Return [x, y] of the center of cell containing provided text 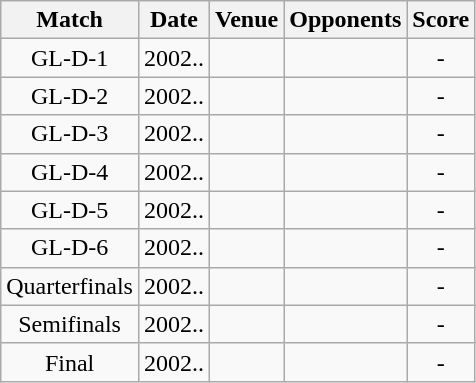
GL-D-4 [70, 172]
Date [174, 20]
Score [441, 20]
Quarterfinals [70, 286]
GL-D-6 [70, 248]
GL-D-5 [70, 210]
GL-D-2 [70, 96]
Semifinals [70, 324]
GL-D-3 [70, 134]
Match [70, 20]
Venue [246, 20]
Final [70, 362]
GL-D-1 [70, 58]
Opponents [346, 20]
